Detect which cell encompasses the target text, then output its [X, Y] center coordinate. 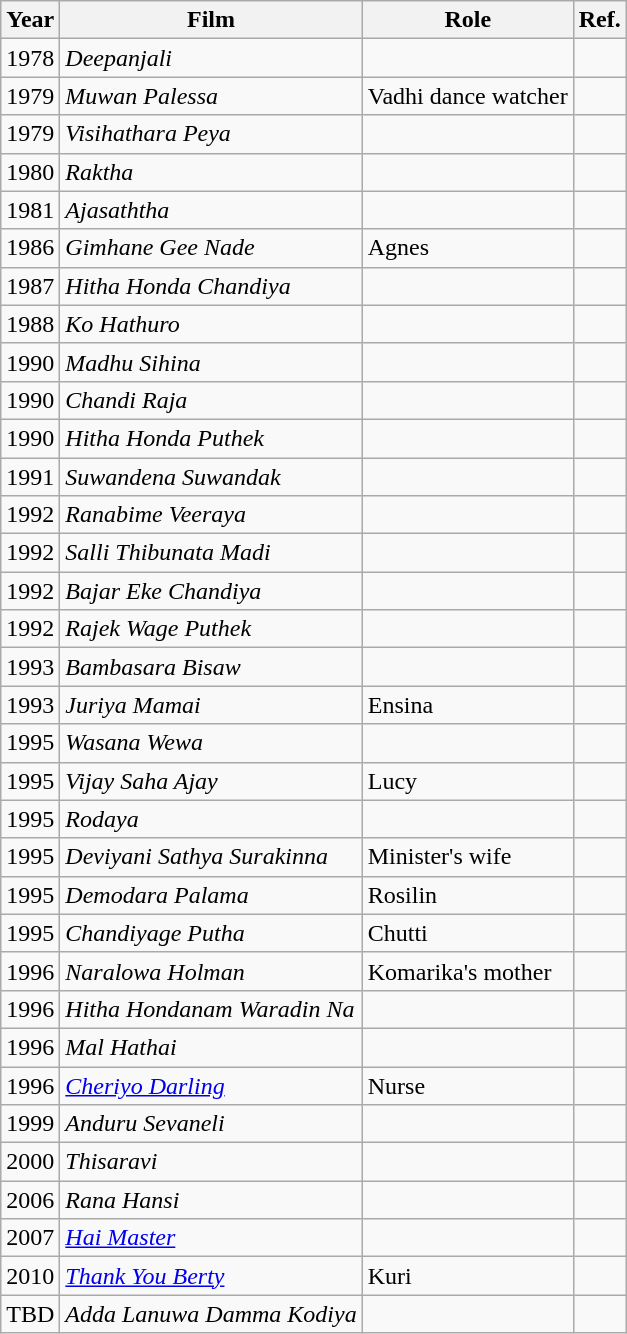
TBD [30, 1314]
Demodara Palama [211, 895]
Anduru Sevaneli [211, 1124]
1978 [30, 58]
Bambasara Bisaw [211, 667]
Deepanjali [211, 58]
Gimhane Gee Nade [211, 248]
Ranabime Veeraya [211, 515]
Nurse [468, 1085]
Wasana Wewa [211, 743]
Raktha [211, 172]
Ensina [468, 705]
1981 [30, 210]
Kuri [468, 1276]
Ajasaththa [211, 210]
Rosilin [468, 895]
2006 [30, 1200]
Hitha Honda Chandiya [211, 286]
Muwan Palessa [211, 96]
Lucy [468, 781]
Vadhi dance watcher [468, 96]
1991 [30, 477]
Chandi Raja [211, 400]
Deviyani Sathya Surakinna [211, 857]
Hitha Hondanam Waradin Na [211, 1009]
2007 [30, 1238]
Visihathara Peya [211, 134]
Minister's wife [468, 857]
Year [30, 20]
Thisaravi [211, 1162]
Suwandena Suwandak [211, 477]
Adda Lanuwa Damma Kodiya [211, 1314]
Rana Hansi [211, 1200]
Thank You Berty [211, 1276]
Rodaya [211, 819]
Role [468, 20]
2010 [30, 1276]
Film [211, 20]
Agnes [468, 248]
Juriya Mamai [211, 705]
Cheriyo Darling [211, 1085]
Rajek Wage Puthek [211, 629]
2000 [30, 1162]
1988 [30, 324]
Mal Hathai [211, 1047]
Salli Thibunata Madi [211, 553]
Chandiyage Putha [211, 933]
Ref. [600, 20]
1987 [30, 286]
1986 [30, 248]
Vijay Saha Ajay [211, 781]
Hitha Honda Puthek [211, 438]
Chutti [468, 933]
Bajar Eke Chandiya [211, 591]
1999 [30, 1124]
Ko Hathuro [211, 324]
Hai Master [211, 1238]
Naralowa Holman [211, 971]
Madhu Sihina [211, 362]
1980 [30, 172]
Komarika's mother [468, 971]
